Find where the given text appears and provide that cell's center as [x, y] coordinate. 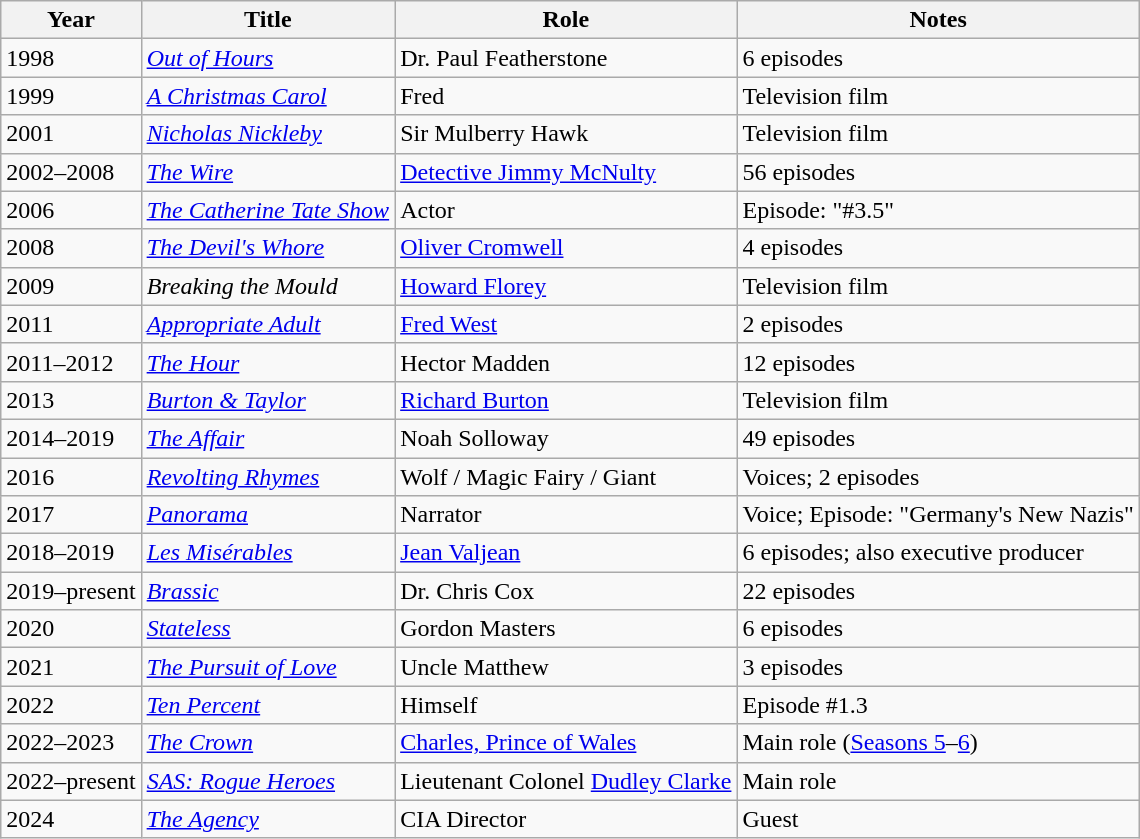
CIA Director [566, 819]
Brassic [268, 591]
2013 [71, 400]
Voices; 2 episodes [938, 477]
2020 [71, 629]
49 episodes [938, 438]
2002–2008 [71, 172]
Hector Madden [566, 362]
Gordon Masters [566, 629]
Out of Hours [268, 58]
Stateless [268, 629]
Burton & Taylor [268, 400]
Actor [566, 210]
2022 [71, 705]
The Hour [268, 362]
Breaking the Mould [268, 286]
Role [566, 20]
2024 [71, 819]
A Christmas Carol [268, 96]
Guest [938, 819]
Noah Solloway [566, 438]
56 episodes [938, 172]
2022–present [71, 781]
2006 [71, 210]
The Pursuit of Love [268, 667]
2008 [71, 248]
Appropriate Adult [268, 324]
2016 [71, 477]
Sir Mulberry Hawk [566, 134]
2018–2019 [71, 553]
2 episodes [938, 324]
The Affair [268, 438]
The Devil's Whore [268, 248]
Lieutenant Colonel Dudley Clarke [566, 781]
3 episodes [938, 667]
2011–2012 [71, 362]
Year [71, 20]
The Catherine Tate Show [268, 210]
2021 [71, 667]
Wolf / Magic Fairy / Giant [566, 477]
Main role [938, 781]
2011 [71, 324]
Howard Florey [566, 286]
Dr. Paul Featherstone [566, 58]
Fred West [566, 324]
22 episodes [938, 591]
The Crown [268, 743]
Richard Burton [566, 400]
The Wire [268, 172]
2017 [71, 515]
Nicholas Nickleby [268, 134]
2001 [71, 134]
Episode #1.3 [938, 705]
Revolting Rhymes [268, 477]
Notes [938, 20]
Himself [566, 705]
2019–present [71, 591]
Main role (Seasons 5–6) [938, 743]
Les Misérables [268, 553]
12 episodes [938, 362]
Panorama [268, 515]
4 episodes [938, 248]
2009 [71, 286]
6 episodes; also executive producer [938, 553]
Episode: "#3.5" [938, 210]
1999 [71, 96]
Fred [566, 96]
The Agency [268, 819]
2014–2019 [71, 438]
Title [268, 20]
Voice; Episode: "Germany's New Nazis" [938, 515]
Uncle Matthew [566, 667]
SAS: Rogue Heroes [268, 781]
Charles, Prince of Wales [566, 743]
Oliver Cromwell [566, 248]
Detective Jimmy McNulty [566, 172]
1998 [71, 58]
2022–2023 [71, 743]
Narrator [566, 515]
Ten Percent [268, 705]
Jean Valjean [566, 553]
Dr. Chris Cox [566, 591]
